Output the [X, Y] coordinate of the center of the cell containing the given text.  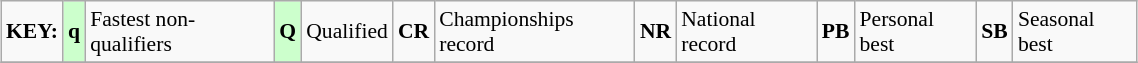
Q [288, 32]
KEY: [32, 32]
Personal best [916, 32]
Championships record [534, 32]
q [74, 32]
PB [836, 32]
Qualified [347, 32]
NR [656, 32]
CR [414, 32]
National record [746, 32]
Fastest non-qualifiers [180, 32]
SB [994, 32]
Seasonal best [1075, 32]
